Output the (x, y) coordinate of the center of the cell containing the given text.  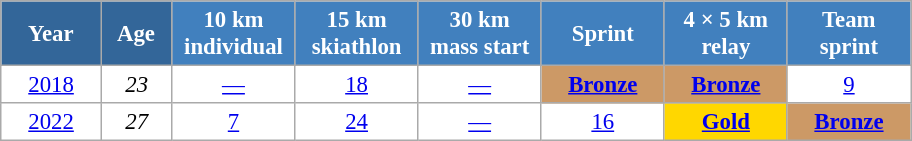
2022 (52, 122)
18 (356, 85)
27 (136, 122)
4 × 5 km relay (726, 34)
23 (136, 85)
Age (136, 34)
Year (52, 34)
30 km mass start (480, 34)
Team sprint (848, 34)
2018 (52, 85)
Sprint (602, 34)
24 (356, 122)
15 km skiathlon (356, 34)
Gold (726, 122)
7 (234, 122)
16 (602, 122)
9 (848, 85)
10 km individual (234, 34)
